Locate the cell with the specified text and output its [x, y] center coordinate. 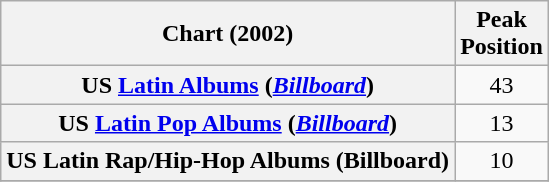
US Latin Rap/Hip-Hop Albums (Billboard) [228, 161]
Chart (2002) [228, 34]
13 [502, 123]
Peak Position [502, 34]
US Latin Albums (Billboard) [228, 85]
43 [502, 85]
US Latin Pop Albums (Billboard) [228, 123]
10 [502, 161]
